Determine the (x, y) coordinate at the center of the cell enclosing the given text.  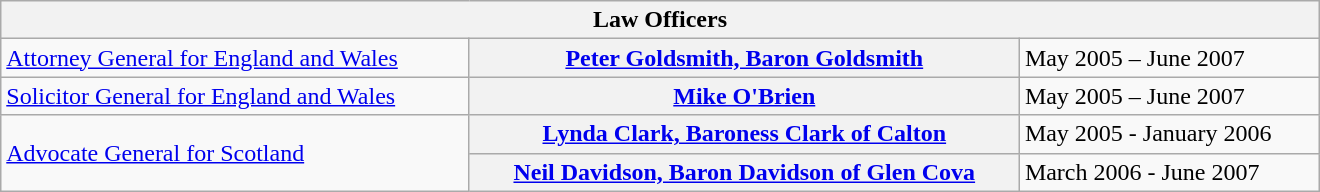
Neil Davidson, Baron Davidson of Glen Cova (744, 172)
Advocate General for Scotland (235, 153)
March 2006 - June 2007 (1169, 172)
Law Officers (660, 20)
Peter Goldsmith, Baron Goldsmith (744, 58)
May 2005 - January 2006 (1169, 134)
Solicitor General for England and Wales (235, 96)
Attorney General for England and Wales (235, 58)
Lynda Clark, Baroness Clark of Calton (744, 134)
Mike O'Brien (744, 96)
